Extract the [X, Y] coordinate from the center of the cell holding the provided text.  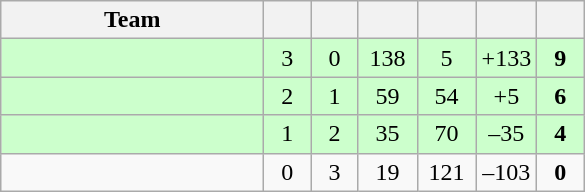
+133 [506, 58]
–103 [506, 172]
59 [388, 96]
19 [388, 172]
121 [446, 172]
5 [446, 58]
54 [446, 96]
4 [560, 134]
70 [446, 134]
138 [388, 58]
–35 [506, 134]
+5 [506, 96]
Team [132, 20]
35 [388, 134]
6 [560, 96]
9 [560, 58]
